For the text-containing cell, return its midpoint in [X, Y] coordinate format. 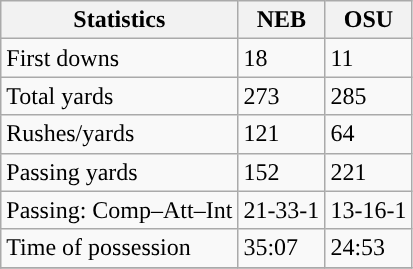
121 [282, 134]
13-16-1 [368, 210]
152 [282, 172]
Passing: Comp–Att–Int [120, 210]
18 [282, 58]
Total yards [120, 96]
Rushes/yards [120, 134]
Passing yards [120, 172]
64 [368, 134]
221 [368, 172]
21-33-1 [282, 210]
24:53 [368, 248]
285 [368, 96]
273 [282, 96]
35:07 [282, 248]
Statistics [120, 20]
11 [368, 58]
First downs [120, 58]
Time of possession [120, 248]
NEB [282, 20]
OSU [368, 20]
